Determine the [x, y] coordinate at the center of the cell enclosing the given text.  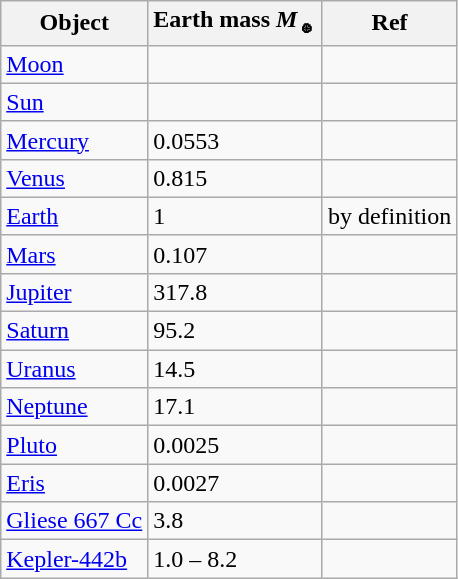
Eris [74, 483]
Jupiter [74, 292]
17.1 [236, 407]
0.0027 [236, 483]
1.0 – 8.2 [236, 559]
Earth [74, 216]
Moon [74, 64]
Object [74, 23]
95.2 [236, 331]
14.5 [236, 369]
1 [236, 216]
Kepler-442b [74, 559]
Gliese 667 Cc [74, 521]
Pluto [74, 445]
Uranus [74, 369]
0.815 [236, 178]
0.0025 [236, 445]
Sun [74, 102]
Mercury [74, 140]
0.0553 [236, 140]
Mars [74, 254]
Earth mass M🜨 [236, 23]
317.8 [236, 292]
Ref [389, 23]
Neptune [74, 407]
3.8 [236, 521]
Venus [74, 178]
by definition [389, 216]
Saturn [74, 331]
0.107 [236, 254]
